Locate the cell with the specified text and output its (X, Y) center coordinate. 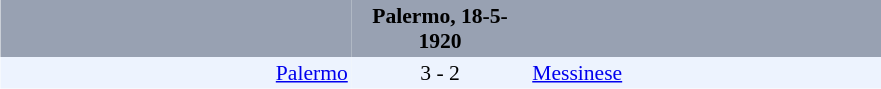
Palermo (176, 73)
3 - 2 (440, 73)
Palermo, 18-5-1920 (440, 28)
Messinese (704, 73)
